Provide the [x, y] coordinate of the cell's center where the given text is located.  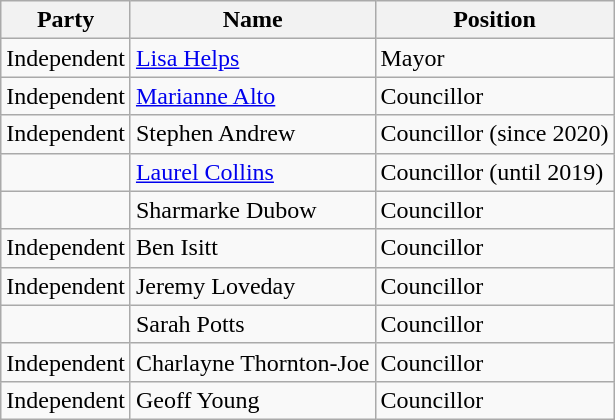
Geoff Young [252, 400]
Laurel Collins [252, 172]
Ben Isitt [252, 248]
Sarah Potts [252, 324]
Name [252, 20]
Position [494, 20]
Councillor (until 2019) [494, 172]
Stephen Andrew [252, 134]
Marianne Alto [252, 96]
Charlayne Thornton-Joe [252, 362]
Jeremy Loveday [252, 286]
Councillor (since 2020) [494, 134]
Sharmarke Dubow [252, 210]
Lisa Helps [252, 58]
Mayor [494, 58]
Party [66, 20]
